Capture the cell that displays the provided text and extract its [x, y] central coordinate. 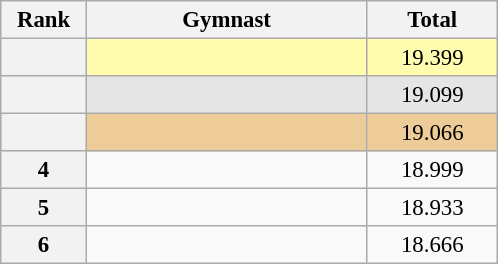
19.066 [432, 133]
Total [432, 20]
6 [44, 245]
19.399 [432, 58]
5 [44, 208]
19.099 [432, 95]
Rank [44, 20]
18.999 [432, 170]
4 [44, 170]
Gymnast [226, 20]
18.933 [432, 208]
18.666 [432, 245]
